Find where the given text appears and provide that cell's center as (x, y) coordinate. 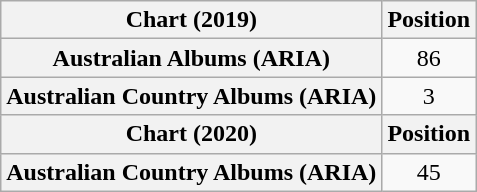
Chart (2019) (192, 20)
45 (429, 172)
Australian Albums (ARIA) (192, 58)
Chart (2020) (192, 134)
86 (429, 58)
3 (429, 96)
